Return [x, y] of the center of cell containing provided text 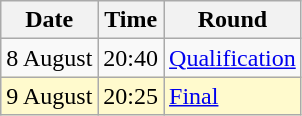
Time [131, 20]
20:40 [131, 58]
20:25 [131, 96]
8 August [50, 58]
Final [233, 96]
Date [50, 20]
Qualification [233, 58]
9 August [50, 96]
Round [233, 20]
